Output the (x, y) coordinate of the center of the cell containing the given text.  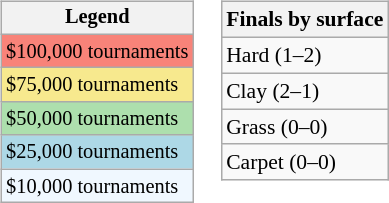
$10,000 tournaments (97, 186)
Hard (1–2) (304, 55)
Carpet (0–0) (304, 162)
Finals by surface (304, 20)
Grass (0–0) (304, 127)
$50,000 tournaments (97, 119)
Clay (2–1) (304, 91)
Legend (97, 18)
$75,000 tournaments (97, 85)
$25,000 tournaments (97, 152)
$100,000 tournaments (97, 51)
